Identify which cell holds the provided text, then report its [X, Y] central coordinate. 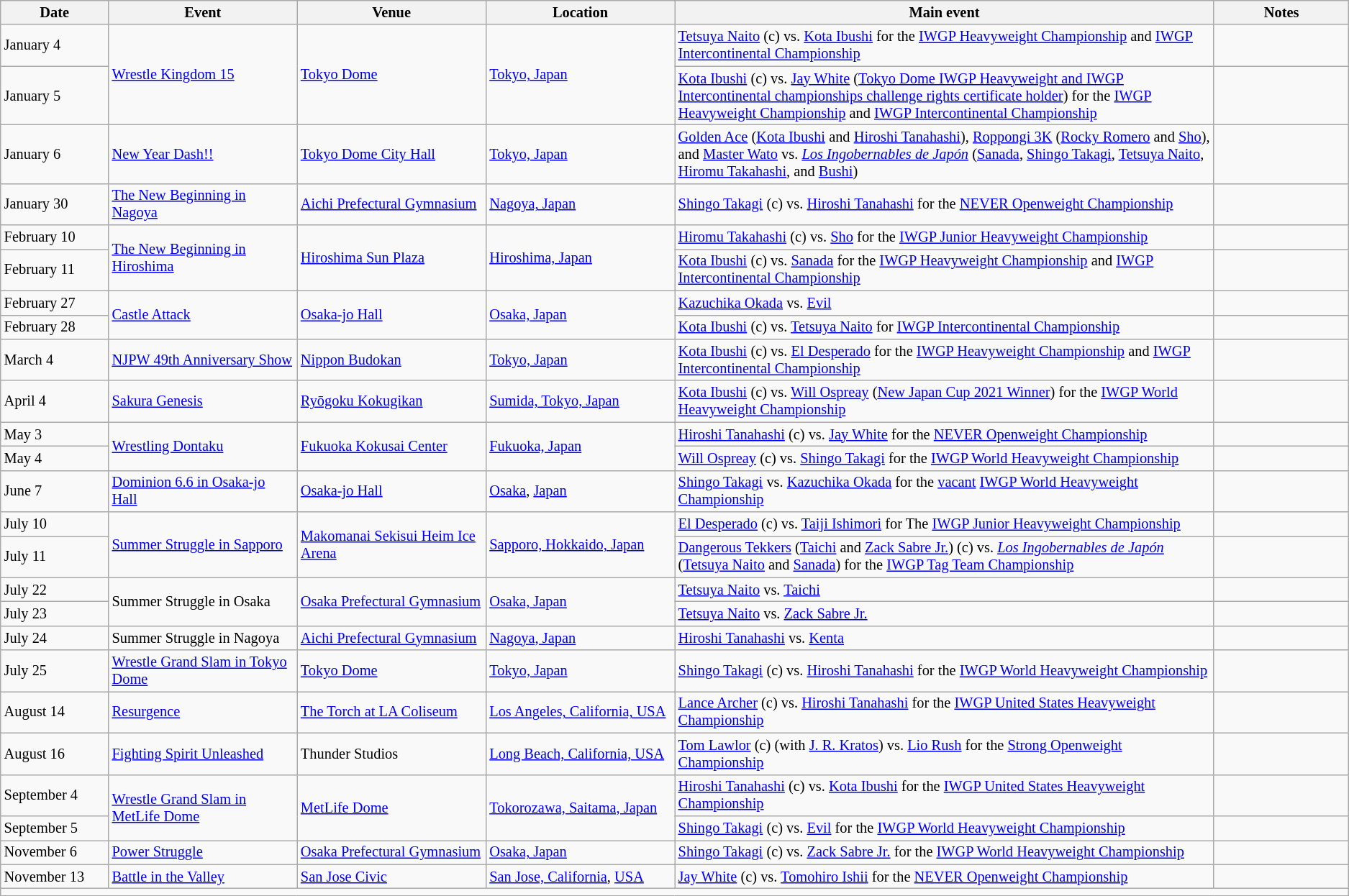
Ryōgoku Kokugikan [391, 401]
Summer Struggle in Nagoya [203, 638]
Hiroshi Tanahashi (c) vs. Kota Ibushi for the IWGP United States Heavyweight Championship [945, 795]
Main event [945, 12]
MetLife Dome [391, 807]
Will Ospreay (c) vs. Shingo Takagi for the IWGP World Heavyweight Championship [945, 458]
The New Beginning in Nagoya [203, 204]
Venue [391, 12]
Nippon Budokan [391, 360]
July 11 [55, 557]
Fukuoka, Japan [580, 446]
Kota Ibushi (c) vs. Will Ospreay (New Japan Cup 2021 Winner) for the IWGP World Heavyweight Championship [945, 401]
Thunder Studios [391, 754]
Location [580, 12]
Tom Lawlor (c) (with J. R. Kratos) vs. Lio Rush for the Strong Openweight Championship [945, 754]
Wrestling Dontaku [203, 446]
El Desperado (c) vs. Taiji Ishimori for The IWGP Junior Heavyweight Championship [945, 524]
Notes [1281, 12]
Date [55, 12]
Dominion 6.6 in Osaka-jo Hall [203, 491]
May 4 [55, 458]
Los Angeles, California, USA [580, 712]
San Jose, California, USA [580, 877]
Shingo Takagi (c) vs. Hiroshi Tanahashi for the IWGP World Heavyweight Championship [945, 671]
Hiroshima Sun Plaza [391, 257]
Castle Attack [203, 315]
Tetsuya Naito (c) vs. Kota Ibushi for the IWGP Heavyweight Championship and IWGP Intercontinental Championship [945, 45]
Lance Archer (c) vs. Hiroshi Tanahashi for the IWGP United States Heavyweight Championship [945, 712]
February 10 [55, 237]
February 28 [55, 327]
June 7 [55, 491]
Hiroshi Tanahashi (c) vs. Jay White for the NEVER Openweight Championship [945, 434]
May 3 [55, 434]
February 11 [55, 270]
February 27 [55, 303]
Jay White (c) vs. Tomohiro Ishii for the NEVER Openweight Championship [945, 877]
Resurgence [203, 712]
Shingo Takagi vs. Kazuchika Okada for the vacant IWGP World Heavyweight Championship [945, 491]
Hiroshima, Japan [580, 257]
January 30 [55, 204]
The Torch at LA Coliseum [391, 712]
Sumida, Tokyo, Japan [580, 401]
Fukuoka Kokusai Center [391, 446]
Tokyo Dome City Hall [391, 154]
April 4 [55, 401]
January 6 [55, 154]
Power Struggle [203, 852]
July 10 [55, 524]
Tetsuya Naito vs. Zack Sabre Jr. [945, 613]
Kazuchika Okada vs. Evil [945, 303]
Sapporo, Hokkaido, Japan [580, 545]
July 24 [55, 638]
September 4 [55, 795]
San Jose Civic [391, 877]
January 4 [55, 45]
Sakura Genesis [203, 401]
Kota Ibushi (c) vs. Tetsuya Naito for IWGP Intercontinental Championship [945, 327]
Shingo Takagi (c) vs. Hiroshi Tanahashi for the NEVER Openweight Championship [945, 204]
Wrestle Grand Slam in MetLife Dome [203, 807]
Summer Struggle in Sapporo [203, 545]
NJPW 49th Anniversary Show [203, 360]
Hiroshi Tanahashi vs. Kenta [945, 638]
August 16 [55, 754]
Long Beach, California, USA [580, 754]
New Year Dash!! [203, 154]
Battle in the Valley [203, 877]
November 13 [55, 877]
Tetsuya Naito vs. Taichi [945, 590]
Wrestle Kingdom 15 [203, 75]
August 14 [55, 712]
September 5 [55, 828]
Kota Ibushi (c) vs. Sanada for the IWGP Heavyweight Championship and IWGP Intercontinental Championship [945, 270]
Wrestle Grand Slam in Tokyo Dome [203, 671]
Event [203, 12]
Shingo Takagi (c) vs. Evil for the IWGP World Heavyweight Championship [945, 828]
Hiromu Takahashi (c) vs. Sho for the IWGP Junior Heavyweight Championship [945, 237]
Kota Ibushi (c) vs. El Desperado for the IWGP Heavyweight Championship and IWGP Intercontinental Championship [945, 360]
Shingo Takagi (c) vs. Zack Sabre Jr. for the IWGP World Heavyweight Championship [945, 852]
July 25 [55, 671]
The New Beginning in Hiroshima [203, 257]
July 23 [55, 613]
Tokorozawa, Saitama, Japan [580, 807]
July 22 [55, 590]
January 5 [55, 96]
Makomanai Sekisui Heim Ice Arena [391, 545]
Dangerous Tekkers (Taichi and Zack Sabre Jr.) (c) vs. Los Ingobernables de Japón (Tetsuya Naito and Sanada) for the IWGP Tag Team Championship [945, 557]
Summer Struggle in Osaka [203, 601]
March 4 [55, 360]
Fighting Spirit Unleashed [203, 754]
November 6 [55, 852]
